Scan for the cell matching the given text and deliver its (X, Y) coordinate at center. 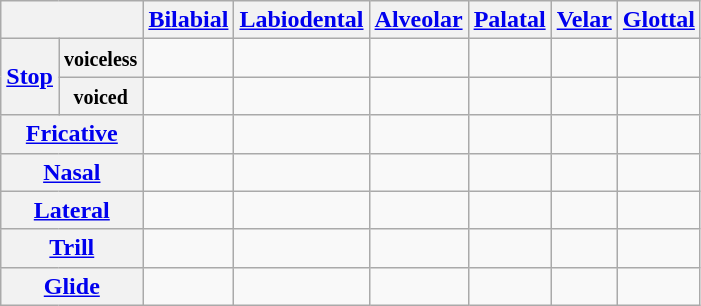
Palatal (510, 20)
voiceless (100, 58)
Velar (584, 20)
Stop (30, 77)
Bilabial (188, 20)
Labiodental (302, 20)
Glottal (658, 20)
Nasal (72, 172)
Trill (72, 248)
Fricative (72, 134)
Lateral (72, 210)
Alveolar (418, 20)
voiced (100, 96)
Glide (72, 286)
